Capture the cell that displays the provided text and extract its [X, Y] central coordinate. 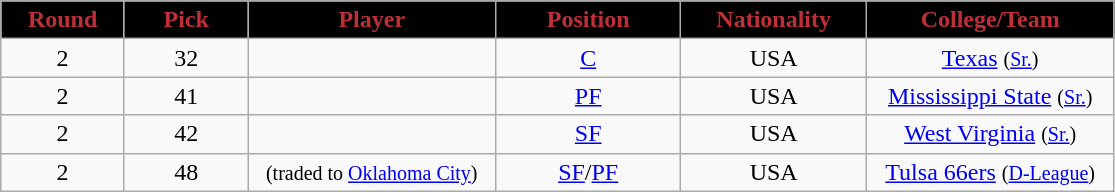
Tulsa 66ers (D-League) [990, 172]
West Virginia (Sr.) [990, 134]
Round [63, 20]
(traded to Oklahoma City) [372, 172]
41 [186, 96]
48 [186, 172]
Player [372, 20]
College/Team [990, 20]
Texas (Sr.) [990, 58]
C [588, 58]
42 [186, 134]
SF/PF [588, 172]
32 [186, 58]
Mississippi State (Sr.) [990, 96]
Nationality [774, 20]
Pick [186, 20]
PF [588, 96]
SF [588, 134]
Position [588, 20]
